Locate the cell with the specified text and output its (x, y) center coordinate. 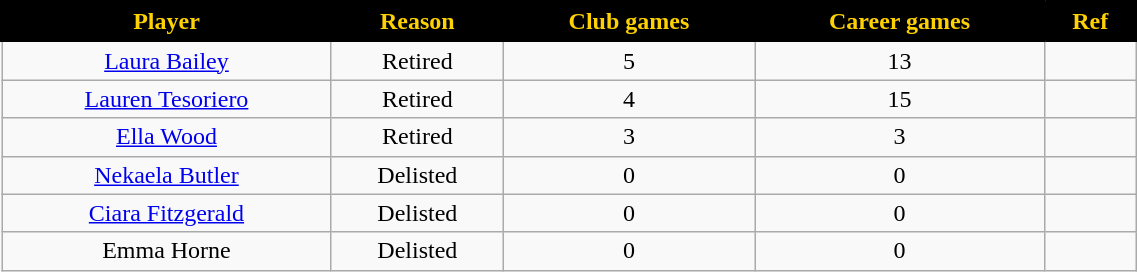
Ciara Fitzgerald (167, 213)
5 (628, 60)
Lauren Tesoriero (167, 99)
Reason (417, 22)
15 (900, 99)
Emma Horne (167, 251)
Player (167, 22)
Ella Wood (167, 137)
Laura Bailey (167, 60)
13 (900, 60)
4 (628, 99)
Club games (628, 22)
Ref (1090, 22)
Career games (900, 22)
Nekaela Butler (167, 175)
